Extract the (x, y) coordinate from the center of the cell holding the provided text.  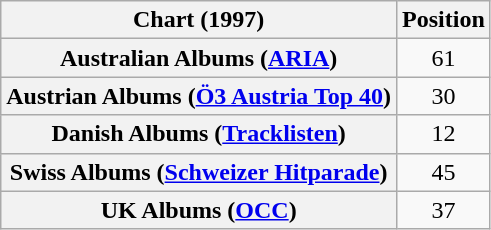
UK Albums (OCC) (199, 210)
Chart (1997) (199, 20)
Swiss Albums (Schweizer Hitparade) (199, 172)
45 (444, 172)
Danish Albums (Tracklisten) (199, 134)
Austrian Albums (Ö3 Austria Top 40) (199, 96)
Australian Albums (ARIA) (199, 58)
Position (444, 20)
30 (444, 96)
37 (444, 210)
12 (444, 134)
61 (444, 58)
